Search for the cell housing the specified text and yield its (X, Y) center coordinate. 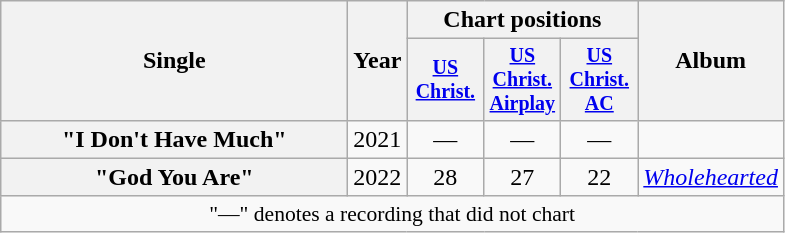
2022 (378, 177)
Album (711, 61)
2021 (378, 139)
Wholehearted (711, 177)
Chart positions (522, 20)
USChrist.Airplay (522, 80)
Year (378, 61)
"I Don't Have Much" (174, 139)
"—" denotes a recording that did not chart (392, 214)
22 (600, 177)
28 (446, 177)
"God You Are" (174, 177)
USChrist. (446, 80)
Single (174, 61)
27 (522, 177)
USChrist.AC (600, 80)
